Find where the given text appears and provide that cell's center as [X, Y] coordinate. 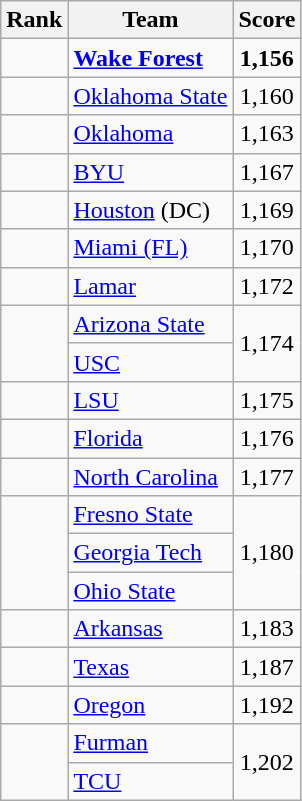
1,183 [267, 629]
1,170 [267, 248]
Wake Forest [150, 58]
North Carolina [150, 477]
1,202 [267, 762]
Arkansas [150, 629]
Furman [150, 743]
1,192 [267, 705]
1,160 [267, 96]
1,176 [267, 438]
1,167 [267, 172]
Florida [150, 438]
1,177 [267, 477]
Oregon [150, 705]
Rank [34, 20]
Oklahoma State [150, 96]
1,187 [267, 667]
Miami (FL) [150, 248]
Lamar [150, 286]
1,172 [267, 286]
LSU [150, 400]
1,169 [267, 210]
Team [150, 20]
1,156 [267, 58]
1,175 [267, 400]
Texas [150, 667]
Arizona State [150, 324]
Ohio State [150, 591]
1,180 [267, 553]
1,163 [267, 134]
USC [150, 362]
BYU [150, 172]
TCU [150, 781]
Oklahoma [150, 134]
Georgia Tech [150, 553]
1,174 [267, 343]
Houston (DC) [150, 210]
Score [267, 20]
Fresno State [150, 515]
